Identify which cell holds the provided text, then report its (x, y) central coordinate. 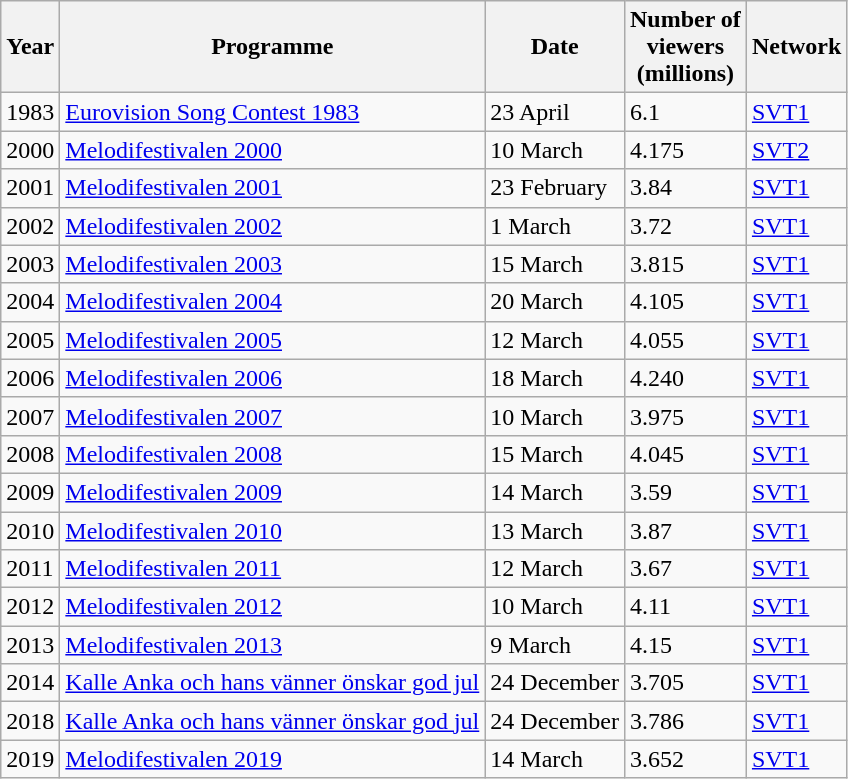
Melodifestivalen 2008 (272, 454)
Melodifestivalen 2012 (272, 607)
Melodifestivalen 2003 (272, 264)
2005 (30, 340)
2003 (30, 264)
4.15 (685, 645)
Melodifestivalen 2000 (272, 150)
2010 (30, 531)
2014 (30, 683)
Melodifestivalen 2002 (272, 226)
Melodifestivalen 2009 (272, 492)
Melodifestivalen 2006 (272, 378)
Melodifestivalen 2010 (272, 531)
2012 (30, 607)
Eurovision Song Contest 1983 (272, 112)
3.705 (685, 683)
2000 (30, 150)
1983 (30, 112)
Melodifestivalen 2019 (272, 759)
23 February (555, 188)
2004 (30, 302)
9 March (555, 645)
Melodifestivalen 2004 (272, 302)
2011 (30, 569)
3.67 (685, 569)
2019 (30, 759)
2006 (30, 378)
4.045 (685, 454)
2002 (30, 226)
6.1 (685, 112)
Network (796, 47)
3.786 (685, 721)
SVT2 (796, 150)
20 March (555, 302)
3.84 (685, 188)
18 March (555, 378)
2007 (30, 416)
3.59 (685, 492)
4.11 (685, 607)
Melodifestivalen 2001 (272, 188)
23 April (555, 112)
3.87 (685, 531)
Melodifestivalen 2011 (272, 569)
2013 (30, 645)
3.652 (685, 759)
Melodifestivalen 2007 (272, 416)
2018 (30, 721)
Year (30, 47)
Programme (272, 47)
4.105 (685, 302)
Melodifestivalen 2013 (272, 645)
4.175 (685, 150)
4.240 (685, 378)
2009 (30, 492)
Number ofviewers(millions) (685, 47)
2008 (30, 454)
3.975 (685, 416)
3.815 (685, 264)
2001 (30, 188)
13 March (555, 531)
Melodifestivalen 2005 (272, 340)
3.72 (685, 226)
1 March (555, 226)
Date (555, 47)
4.055 (685, 340)
